Find where the given text appears and provide that cell's center as [x, y] coordinate. 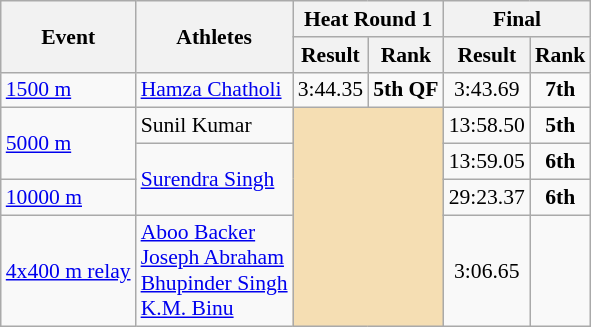
1500 m [68, 90]
Sunil Kumar [214, 126]
Aboo BackerJoseph AbrahamBhupinder SinghK.M. Binu [214, 271]
Athletes [214, 36]
5th [560, 126]
7th [560, 90]
13:58.50 [487, 126]
Hamza Chatholi [214, 90]
10000 m [68, 197]
5th QF [406, 90]
3:43.69 [487, 90]
Final [518, 19]
13:59.05 [487, 162]
4x400 m relay [68, 271]
3:06.65 [487, 271]
Heat Round 1 [368, 19]
3:44.35 [330, 90]
5000 m [68, 144]
29:23.37 [487, 197]
Surendra Singh [214, 180]
Event [68, 36]
